From the cell containing the given text, extract its center point as [x, y] coordinate. 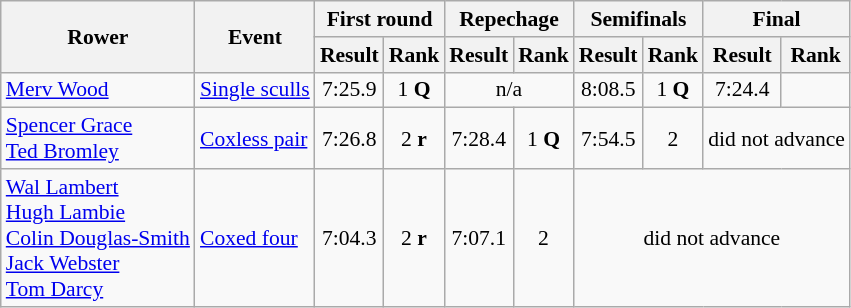
7:26.8 [350, 138]
Repechage [508, 19]
8:08.5 [608, 90]
n/a [508, 90]
Event [255, 36]
Semifinals [638, 19]
Rower [98, 36]
7:28.4 [478, 138]
Final [776, 19]
Coxed four [255, 238]
First round [380, 19]
7:24.4 [742, 90]
Coxless pair [255, 138]
7:25.9 [350, 90]
7:07.1 [478, 238]
7:04.3 [350, 238]
Wal Lambert Hugh Lambie Colin Douglas-Smith Jack Webster Tom Darcy [98, 238]
Spencer Grace Ted Bromley [98, 138]
7:54.5 [608, 138]
Single sculls [255, 90]
Merv Wood [98, 90]
